Scan for the cell matching the given text and deliver its [x, y] coordinate at center. 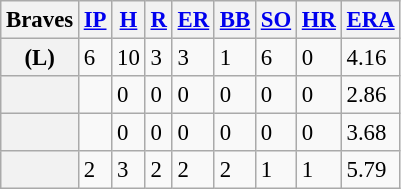
5.79 [370, 170]
HR [318, 20]
4.16 [370, 58]
10 [128, 58]
ER [193, 20]
SO [276, 20]
BB [234, 20]
3.68 [370, 133]
(L) [40, 58]
IP [94, 20]
R [158, 20]
H [128, 20]
Braves [40, 20]
ERA [370, 20]
2.86 [370, 95]
